Locate the cell with the specified text and output its (X, Y) center coordinate. 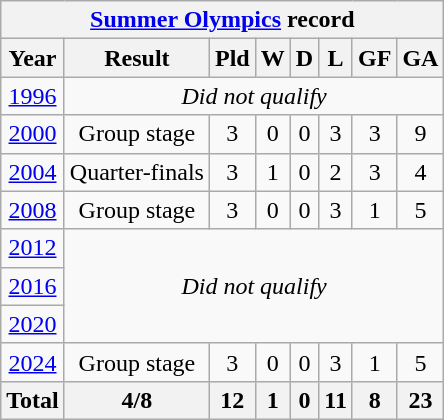
Year (33, 58)
2016 (33, 286)
W (272, 58)
D (304, 58)
11 (336, 400)
2008 (33, 210)
Quarter-finals (136, 172)
12 (232, 400)
GF (374, 58)
8 (374, 400)
2012 (33, 248)
2004 (33, 172)
2024 (33, 362)
Summer Olympics record (222, 20)
2000 (33, 134)
GA (420, 58)
1996 (33, 96)
9 (420, 134)
Pld (232, 58)
4/8 (136, 400)
L (336, 58)
Total (33, 400)
2 (336, 172)
23 (420, 400)
2020 (33, 324)
Result (136, 58)
4 (420, 172)
